Search for the cell housing the specified text and yield its (X, Y) center coordinate. 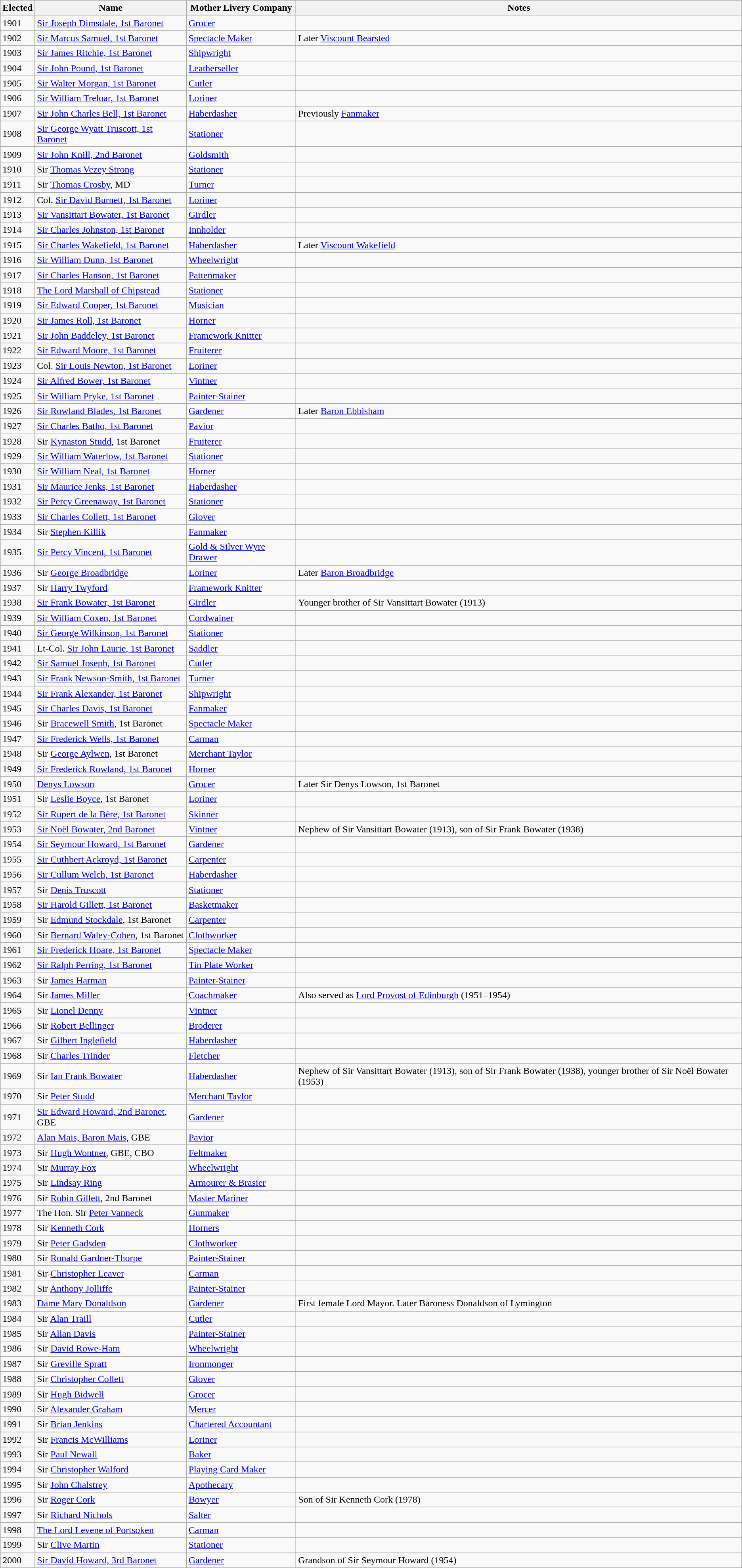
1934 (17, 532)
Sir Ralph Perring, 1st Baronet (111, 965)
Saddler (241, 648)
1956 (17, 874)
Armourer & Brasier (241, 1183)
Sir Rupert de la Bère, 1st Baronet (111, 814)
Broderer (241, 1026)
1927 (17, 426)
Sir Bernard Waley-Cohen, 1st Baronet (111, 935)
1963 (17, 980)
1977 (17, 1213)
Sir Ronald Gardner-Thorpe (111, 1258)
Sir William Neal, 1st Baronet (111, 472)
1917 (17, 275)
Sir Hugh Bidwell (111, 1394)
1981 (17, 1273)
Sir William Coxen, 1st Baronet (111, 618)
Later Viscount Wakefield (519, 245)
Sir Frank Newson-Smith, 1st Baronet (111, 678)
1914 (17, 230)
1924 (17, 381)
1918 (17, 290)
1989 (17, 1394)
1948 (17, 754)
Later Baron Broadbridge (519, 573)
Sir Edward Cooper, 1st Baronet (111, 305)
1905 (17, 83)
Sir Robin Gillett, 2nd Baronet (111, 1198)
Sir Gilbert Inglefield (111, 1041)
Notes (519, 8)
Son of Sir Kenneth Cork (1978) (519, 1500)
1967 (17, 1041)
Sir Charles Johnston, 1st Baronet (111, 230)
1949 (17, 769)
1953 (17, 829)
Sir Alexander Graham (111, 1409)
Sir Walter Morgan, 1st Baronet (111, 83)
Col. Sir Louis Newton, 1st Baronet (111, 366)
Sir Frank Bowater, 1st Baronet (111, 603)
1908 (17, 134)
1936 (17, 573)
Salter (241, 1515)
Sir Lindsay Ring (111, 1183)
Sir James Miller (111, 995)
Sir Charles Davis, 1st Baronet (111, 709)
1990 (17, 1409)
Tin Plate Worker (241, 965)
1931 (17, 487)
1910 (17, 169)
Sir Charles Wakefield, 1st Baronet (111, 245)
1922 (17, 351)
1957 (17, 889)
Later Sir Denys Lowson, 1st Baronet (519, 784)
1901 (17, 23)
Sir Greville Spratt (111, 1364)
Sir Marcus Samuel, 1st Baronet (111, 38)
1964 (17, 995)
Sir Anthony Jolliffe (111, 1288)
1952 (17, 814)
1955 (17, 859)
Coachmaker (241, 995)
1926 (17, 411)
1959 (17, 920)
Later Baron Ebbisham (519, 411)
1951 (17, 799)
1947 (17, 739)
1996 (17, 1500)
Sir Frederick Wells, 1st Baronet (111, 739)
Sir Peter Gadsden (111, 1243)
Younger brother of Sir Vansittart Bowater (1913) (519, 603)
1980 (17, 1258)
Sir Christopher Walford (111, 1470)
Sir Denis Truscott (111, 889)
Sir Frederick Rowland, 1st Baronet (111, 769)
Sir John Chalstrey (111, 1485)
Sir Rowland Blades, 1st Baronet (111, 411)
Sir Leslie Boyce, 1st Baronet (111, 799)
Gold & Silver Wyre Drawer (241, 552)
1915 (17, 245)
Musician (241, 305)
Sir Edmund Stockdale, 1st Baronet (111, 920)
1961 (17, 950)
Sir Noël Bowater, 2nd Baronet (111, 829)
Elected (17, 8)
1971 (17, 1117)
Playing Card Maker (241, 1470)
The Lord Levene of Portsoken (111, 1530)
Sir Charles Collett, 1st Baronet (111, 517)
Sir Cuthbert Ackroyd, 1st Baronet (111, 859)
Sir Hugh Wontner, GBE, CBO (111, 1152)
Apothecary (241, 1485)
1946 (17, 724)
Sir Maurice Jenks, 1st Baronet (111, 487)
Sir George Wyatt Truscott, 1st Baronet (111, 134)
Sir James Ritchie, 1st Baronet (111, 53)
Sir Charles Batho, 1st Baronet (111, 426)
1997 (17, 1515)
Later Viscount Bearsted (519, 38)
Sir Robert Bellinger (111, 1026)
1909 (17, 154)
Master Mariner (241, 1198)
Sir Edward Howard, 2nd Baronet, GBE (111, 1117)
Sir John Knill, 2nd Baronet (111, 154)
Sir Charles Trinder (111, 1056)
First female Lord Mayor. Later Baroness Donaldson of Lymington (519, 1303)
Sir William Dunn, 1st Baronet (111, 260)
Bowyer (241, 1500)
Sir Joseph Dimsdale, 1st Baronet (111, 23)
1902 (17, 38)
1988 (17, 1379)
Sir George Aylwen, 1st Baronet (111, 754)
Sir Paul Newall (111, 1455)
Sir Harry Twyford (111, 588)
Feltmaker (241, 1152)
1938 (17, 603)
Sir James Harman (111, 980)
Col. Sir David Burnett, 1st Baronet (111, 199)
Horners (241, 1228)
Sir Vansittart Bowater, 1st Baronet (111, 215)
1985 (17, 1334)
1921 (17, 335)
1940 (17, 633)
1969 (17, 1076)
Mercer (241, 1409)
Sir John Charles Bell, 1st Baronet (111, 113)
Name (111, 8)
Sir Frank Alexander, 1st Baronet (111, 694)
Sir Clive Martin (111, 1545)
Sir Edward Moore, 1st Baronet (111, 351)
1974 (17, 1167)
1933 (17, 517)
Sir Allan Davis (111, 1334)
Grandson of Sir Seymour Howard (1954) (519, 1560)
Sir John Baddeley, 1st Baronet (111, 335)
Sir George Broadbridge (111, 573)
1992 (17, 1439)
Gunmaker (241, 1213)
1912 (17, 199)
Dame Mary Donaldson (111, 1303)
Sir William Treloar, 1st Baronet (111, 98)
Skinner (241, 814)
Sir William Pryke, 1st Baronet (111, 396)
1973 (17, 1152)
1919 (17, 305)
1966 (17, 1026)
1916 (17, 260)
Sir Charles Hanson, 1st Baronet (111, 275)
1950 (17, 784)
Cordwainer (241, 618)
1904 (17, 68)
Alan Mais, Baron Mais, GBE (111, 1137)
The Hon. Sir Peter Vanneck (111, 1213)
Sir Percy Greenaway, 1st Baronet (111, 502)
1925 (17, 396)
Sir William Waterlow, 1st Baronet (111, 456)
1984 (17, 1319)
Sir David Howard, 3rd Baronet (111, 1560)
Denys Lowson (111, 784)
Sir Harold Gillett, 1st Baronet (111, 905)
Basketmaker (241, 905)
Pattenmaker (241, 275)
1903 (17, 53)
1920 (17, 320)
1968 (17, 1056)
1994 (17, 1470)
1975 (17, 1183)
Previously Fanmaker (519, 113)
Sir Francis McWilliams (111, 1439)
Baker (241, 1455)
1913 (17, 215)
Innholder (241, 230)
Sir Lionel Denny (111, 1010)
1935 (17, 552)
1928 (17, 441)
Sir James Roll, 1st Baronet (111, 320)
Sir David Rowe-Ham (111, 1349)
Also served as Lord Provost of Edinburgh (1951–1954) (519, 995)
1987 (17, 1364)
1907 (17, 113)
1983 (17, 1303)
Sir Samuel Joseph, 1st Baronet (111, 663)
1982 (17, 1288)
Sir Stephen Killik (111, 532)
2000 (17, 1560)
1958 (17, 905)
Sir Richard Nichols (111, 1515)
Fletcher (241, 1056)
1962 (17, 965)
1923 (17, 366)
Sir Alfred Bower, 1st Baronet (111, 381)
Sir Murray Fox (111, 1167)
Sir Thomas Vezey Strong (111, 169)
Ironmonger (241, 1364)
Sir Brian Jenkins (111, 1424)
Nephew of Sir Vansittart Bowater (1913), son of Sir Frank Bowater (1938), younger brother of Sir Noël Bowater (1953) (519, 1076)
1991 (17, 1424)
1942 (17, 663)
Sir Christopher Leaver (111, 1273)
1929 (17, 456)
Lt-Col. Sir John Laurie, 1st Baronet (111, 648)
1979 (17, 1243)
1943 (17, 678)
1906 (17, 98)
1965 (17, 1010)
1960 (17, 935)
Sir Ian Frank Bowater (111, 1076)
Mother Livery Company (241, 8)
1945 (17, 709)
1939 (17, 618)
1941 (17, 648)
Sir Kynaston Studd, 1st Baronet (111, 441)
1978 (17, 1228)
Nephew of Sir Vansittart Bowater (1913), son of Sir Frank Bowater (1938) (519, 829)
1937 (17, 588)
Goldsmith (241, 154)
Sir Bracewell Smith, 1st Baronet (111, 724)
1932 (17, 502)
1970 (17, 1096)
Sir Frederick Hoare, 1st Baronet (111, 950)
1944 (17, 694)
Chartered Accountant (241, 1424)
Sir Percy Vincent, 1st Baronet (111, 552)
Sir Cullum Welch, 1st Baronet (111, 874)
1999 (17, 1545)
1954 (17, 844)
1986 (17, 1349)
Sir Thomas Crosby, MD (111, 184)
1972 (17, 1137)
Leatherseller (241, 68)
Sir George Wilkinson, 1st Baronet (111, 633)
1976 (17, 1198)
1998 (17, 1530)
Sir Christopher Collett (111, 1379)
1930 (17, 472)
Sir John Pound, 1st Baronet (111, 68)
The Lord Marshall of Chipstead (111, 290)
1995 (17, 1485)
Sir Alan Traill (111, 1319)
Sir Peter Studd (111, 1096)
Sir Roger Cork (111, 1500)
1993 (17, 1455)
Sir Seymour Howard, 1st Baronet (111, 844)
Sir Kenneth Cork (111, 1228)
1911 (17, 184)
